From the cell containing the given text, extract its center point as (x, y) coordinate. 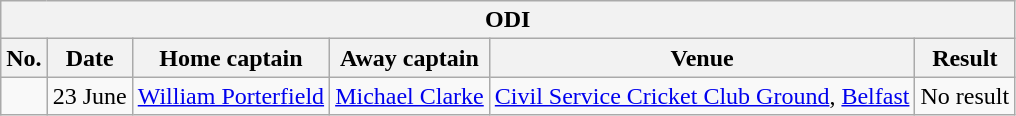
Michael Clarke (410, 96)
Away captain (410, 58)
No result (965, 96)
Home captain (230, 58)
Result (965, 58)
ODI (508, 20)
23 June (90, 96)
Date (90, 58)
William Porterfield (230, 96)
Civil Service Cricket Club Ground, Belfast (702, 96)
Venue (702, 58)
No. (24, 58)
